For the text-containing cell, return its midpoint in [x, y] coordinate format. 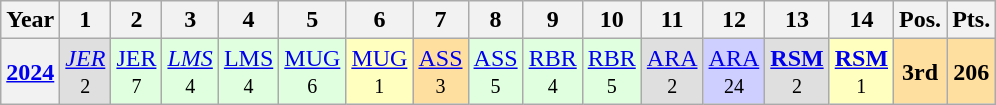
ASS3 [440, 72]
13 [797, 20]
12 [734, 20]
MUG1 [380, 72]
7 [440, 20]
Pos. [920, 20]
11 [672, 20]
14 [861, 20]
3rd [920, 72]
MUG6 [312, 72]
RBR4 [552, 72]
ARA2 [672, 72]
RBR5 [612, 72]
JER2 [86, 72]
2024 [30, 72]
10 [612, 20]
206 [972, 72]
6 [380, 20]
ASS5 [496, 72]
5 [312, 20]
2 [136, 20]
9 [552, 20]
Year [30, 20]
RSM2 [797, 72]
RSM1 [861, 72]
3 [190, 20]
1 [86, 20]
JER7 [136, 72]
4 [248, 20]
8 [496, 20]
ARA24 [734, 72]
Pts. [972, 20]
